Pinpoint the cell where the given text exists, returning its [x, y] midpoint coordinate. 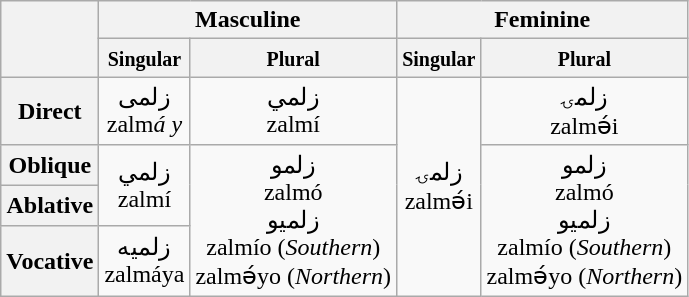
Direct [50, 111]
Feminine [542, 20]
Vocative [50, 260]
زلمیzalmá y [144, 111]
Masculine [248, 20]
Oblique [50, 165]
Ablative [50, 205]
زلمیهzalmáya [144, 260]
